Output the [x, y] coordinate of the center of the cell containing the given text.  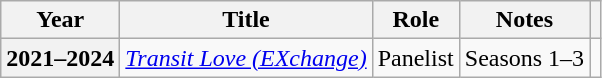
Transit Love (EXchange) [246, 58]
2021–2024 [60, 58]
Year [60, 20]
Seasons 1–3 [524, 58]
Title [246, 20]
Notes [524, 20]
Panelist [416, 58]
Role [416, 20]
